Determine the [x, y] coordinate at the center of the cell enclosing the given text.  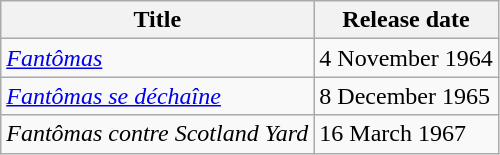
Fantômas se déchaîne [158, 96]
Fantômas [158, 58]
16 March 1967 [406, 134]
4 November 1964 [406, 58]
Fantômas contre Scotland Yard [158, 134]
Release date [406, 20]
Title [158, 20]
8 December 1965 [406, 96]
